Determine the [X, Y] coordinate at the center of the cell enclosing the given text.  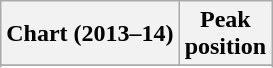
Peakposition [225, 34]
Chart (2013–14) [90, 34]
